Return [x, y] of the center of cell containing provided text 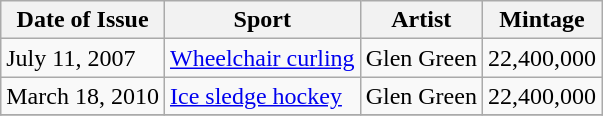
July 11, 2007 [83, 58]
Mintage [542, 20]
Date of Issue [83, 20]
Artist [421, 20]
Ice sledge hockey [262, 96]
March 18, 2010 [83, 96]
Sport [262, 20]
Wheelchair curling [262, 58]
